Search for the cell housing the specified text and yield its [X, Y] center coordinate. 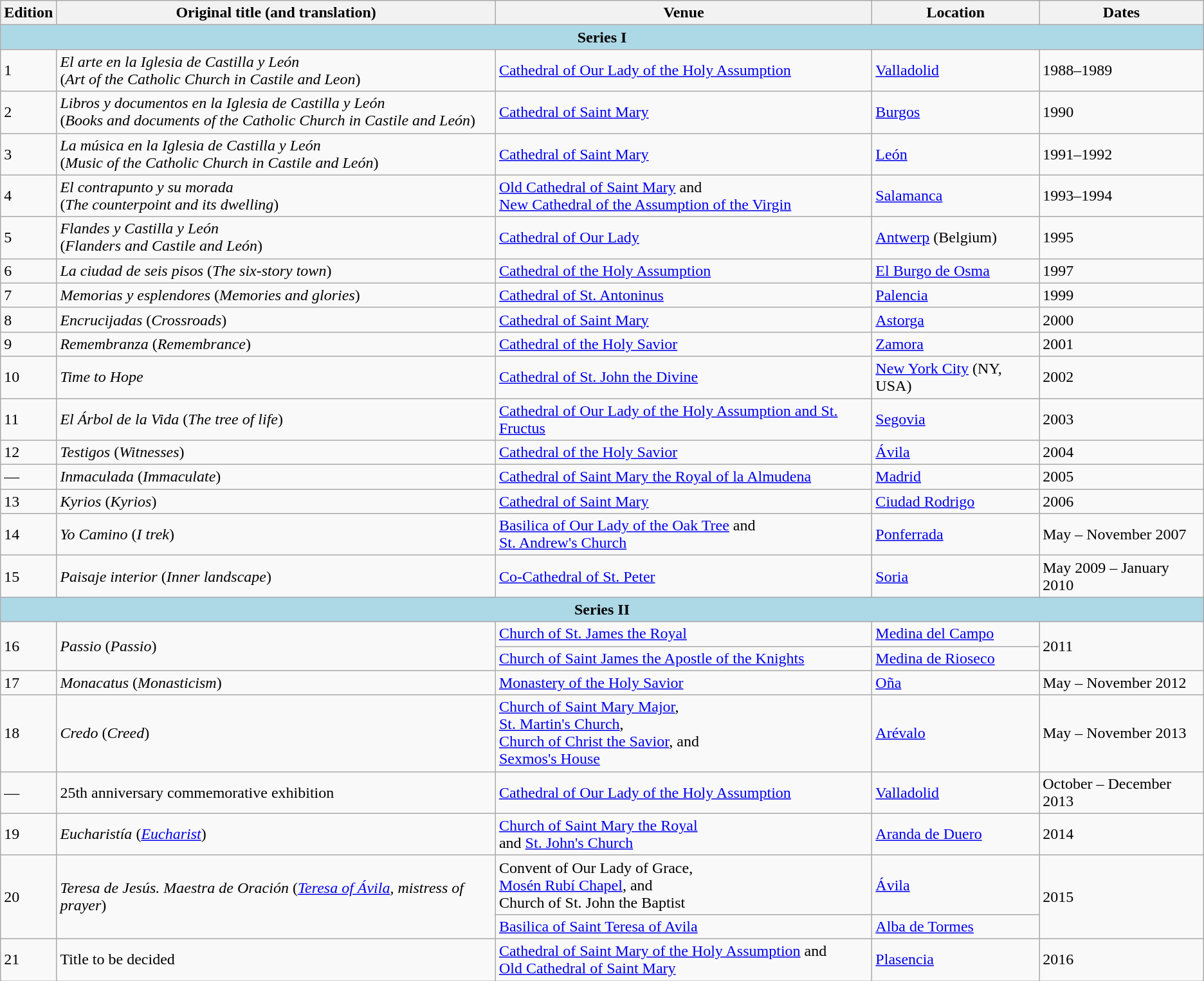
Madrid [956, 477]
1999 [1122, 295]
3 [28, 154]
2001 [1122, 344]
2005 [1122, 477]
La música en la Iglesia de Castilla y León (Music of the Catholic Church in Castile and León) [277, 154]
2003 [1122, 419]
4 [28, 195]
Passio (Passio) [277, 646]
Astorga [956, 319]
Church of St. James the Royal [683, 634]
Inmaculada (Immaculate) [277, 477]
21 [28, 959]
Old Cathedral of Saint Mary and New Cathedral of the Assumption of the Virgin [683, 195]
Arévalo [956, 733]
13 [28, 501]
Church of Saint Mary Major, St. Martin's Church, Church of Christ the Savior, and Sexmos's House [683, 733]
Encrucijadas (Crossroads) [277, 319]
11 [28, 419]
Teresa de Jesús. Maestra de Oración (Teresa of Ávila, mistress of prayer) [277, 897]
Testigos (Witnesses) [277, 453]
1995 [1122, 238]
Flandes y Castilla y León (Flanders and Castile and León) [277, 238]
5 [28, 238]
Dates [1122, 13]
Monastery of the Holy Savior [683, 683]
2000 [1122, 319]
Series II [602, 609]
Credo (Creed) [277, 733]
Eucharistía (Eucharist) [277, 834]
Kyrios (Kyrios) [277, 501]
Ponferrada [956, 535]
Cathedral of Saint Mary of the Holy Assumption and Old Cathedral of Saint Mary [683, 959]
Alba de Tormes [956, 926]
Remembranza (Remembrance) [277, 344]
Salamanca [956, 195]
7 [28, 295]
Time to Hope [277, 377]
Title to be decided [277, 959]
Soria [956, 576]
9 [28, 344]
October – December 2013 [1122, 792]
1997 [1122, 271]
Cathedral of the Holy Assumption [683, 271]
El Árbol de la Vida (The tree of life) [277, 419]
2006 [1122, 501]
18 [28, 733]
12 [28, 453]
Aranda de Duero [956, 834]
Zamora [956, 344]
New York City (NY, USA) [956, 377]
Oña [956, 683]
Cathedral of St. Antoninus [683, 295]
2015 [1122, 897]
Medina de Rioseco [956, 658]
Segovia [956, 419]
May 2009 – January 2010 [1122, 576]
8 [28, 319]
Convent of Our Lady of Grace, Mosén Rubí Chapel, and Church of St. John the Baptist [683, 885]
2002 [1122, 377]
2016 [1122, 959]
Burgos [956, 112]
2004 [1122, 453]
El Burgo de Osma [956, 271]
19 [28, 834]
Paisaje interior (Inner landscape) [277, 576]
Antwerp (Belgium) [956, 238]
Series I [602, 37]
Palencia [956, 295]
Cathedral of Our Lady of the Holy Assumption and St. Fructus [683, 419]
Church of Saint Mary the Royal and St. John's Church [683, 834]
17 [28, 683]
1993–1994 [1122, 195]
El contrapunto y su morada (The counterpoint and its dwelling) [277, 195]
16 [28, 646]
Yo Camino (I trek) [277, 535]
2 [28, 112]
Venue [683, 13]
Location [956, 13]
Monacatus (Monasticism) [277, 683]
Basilica of Our Lady of the Oak Tree and St. Andrew's Church [683, 535]
May – November 2013 [1122, 733]
Memorias y esplendores (Memories and glories) [277, 295]
15 [28, 576]
La ciudad de seis pisos (The six-story town) [277, 271]
1988–1989 [1122, 71]
25th anniversary commemorative exhibition [277, 792]
20 [28, 897]
Basilica of Saint Teresa of Avila [683, 926]
May – November 2012 [1122, 683]
May – November 2007 [1122, 535]
Medina del Campo [956, 634]
Edition [28, 13]
1990 [1122, 112]
2014 [1122, 834]
Church of Saint James the Apostle of the Knights [683, 658]
14 [28, 535]
Ciudad Rodrigo [956, 501]
1 [28, 71]
Original title (and translation) [277, 13]
Co-Cathedral of St. Peter [683, 576]
León [956, 154]
10 [28, 377]
6 [28, 271]
El arte en la Iglesia de Castilla y León (Art of the Catholic Church in Castile and Leon) [277, 71]
1991–1992 [1122, 154]
Cathedral of St. John the Divine [683, 377]
2011 [1122, 646]
Libros y documentos en la Iglesia de Castilla y León (Books and documents of the Catholic Church in Castile and León) [277, 112]
Cathedral of Saint Mary the Royal of la Almudena [683, 477]
Plasencia [956, 959]
Cathedral of Our Lady [683, 238]
